Return (x, y) of the center of cell containing provided text 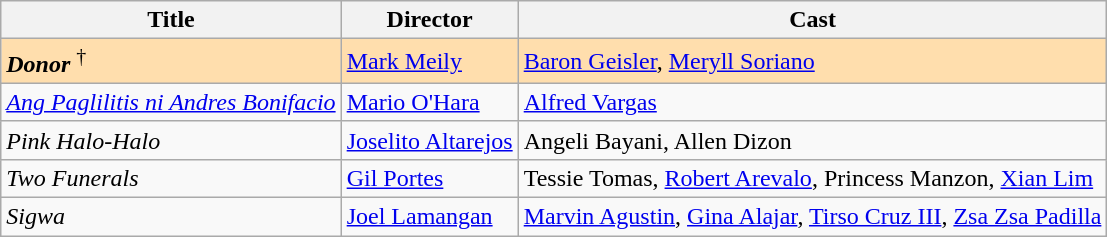
Director (430, 20)
Alfred Vargas (812, 102)
Ang Paglilitis ni Andres Bonifacio (171, 102)
Joselito Altarejos (430, 140)
Donor † (171, 62)
Gil Portes (430, 178)
Joel Lamangan (430, 217)
Marvin Agustin, Gina Alajar, Tirso Cruz III, Zsa Zsa Padilla (812, 217)
Cast (812, 20)
Title (171, 20)
Mario O'Hara (430, 102)
Sigwa (171, 217)
Tessie Tomas, Robert Arevalo, Princess Manzon, Xian Lim (812, 178)
Mark Meily (430, 62)
Baron Geisler, Meryll Soriano (812, 62)
Pink Halo-Halo (171, 140)
Two Funerals (171, 178)
Angeli Bayani, Allen Dizon (812, 140)
